Locate the cell with the specified text and output its [X, Y] center coordinate. 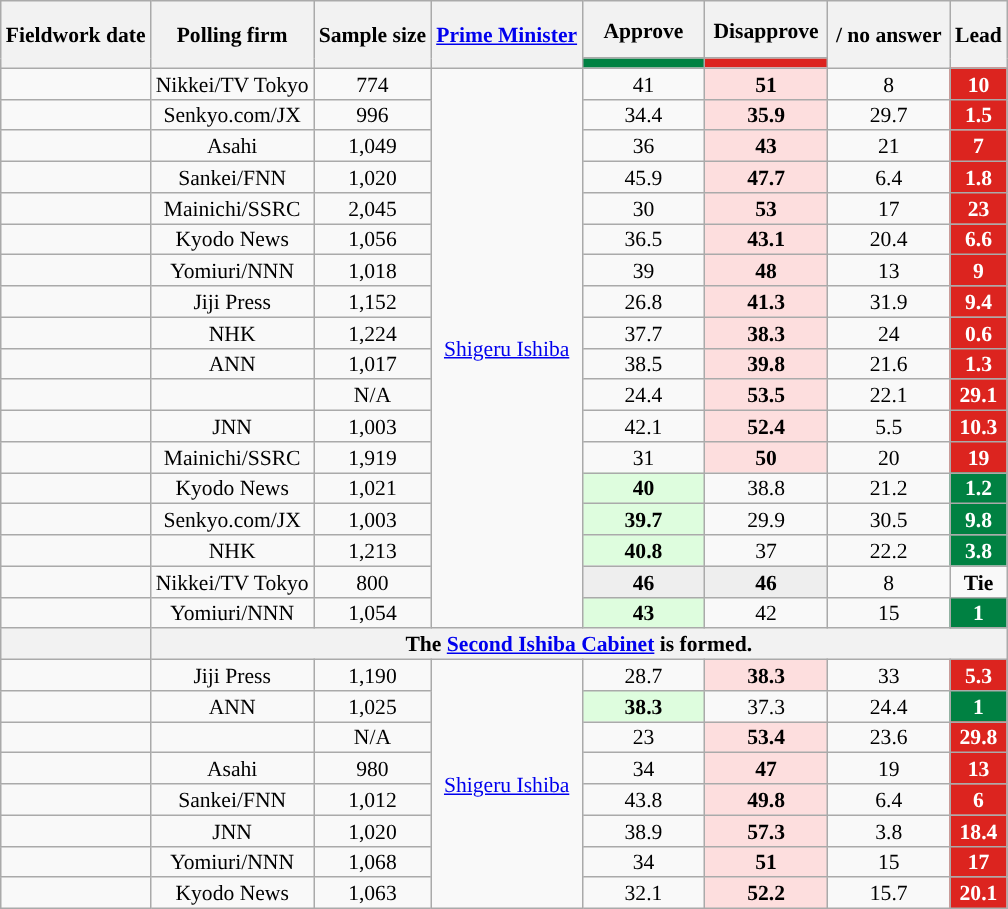
34.4 [644, 114]
9.4 [978, 302]
21.2 [888, 488]
37.3 [766, 706]
1,018 [372, 270]
24 [888, 332]
53.4 [766, 738]
Polling firm [232, 34]
1,190 [372, 676]
9.8 [978, 520]
0.6 [978, 332]
1,021 [372, 488]
Fieldwork date [76, 34]
39.8 [766, 364]
29.7 [888, 114]
15.7 [888, 894]
1,152 [372, 302]
1,919 [372, 458]
53 [766, 208]
/ no answer [888, 34]
43.8 [644, 800]
39.7 [644, 520]
1,056 [372, 240]
39 [644, 270]
52.2 [766, 894]
22.1 [888, 396]
50 [766, 458]
1,025 [372, 706]
Disapprove [766, 30]
21.6 [888, 364]
28.7 [644, 676]
1,213 [372, 550]
6 [978, 800]
38.8 [766, 488]
29.8 [978, 738]
Approve [644, 30]
40 [644, 488]
18.4 [978, 830]
40.8 [644, 550]
30 [644, 208]
41 [644, 84]
42.1 [644, 426]
38.5 [644, 364]
31 [644, 458]
26.8 [644, 302]
35.9 [766, 114]
48 [766, 270]
1.3 [978, 364]
6.6 [978, 240]
Lead [978, 34]
1,068 [372, 862]
1,012 [372, 800]
9 [978, 270]
5.5 [888, 426]
57.3 [766, 830]
20.4 [888, 240]
29.9 [766, 520]
7 [978, 146]
45.9 [644, 178]
774 [372, 84]
38.9 [644, 830]
53.5 [766, 396]
22.2 [888, 550]
37 [766, 550]
Sample size [372, 34]
47.7 [766, 178]
47 [766, 768]
52.4 [766, 426]
36 [644, 146]
37.7 [644, 332]
980 [372, 768]
29.1 [978, 396]
996 [372, 114]
20.1 [978, 894]
23.6 [888, 738]
32.1 [644, 894]
1,063 [372, 894]
2,045 [372, 208]
10 [978, 84]
1,017 [372, 364]
42 [766, 612]
1,049 [372, 146]
1.2 [978, 488]
31.9 [888, 302]
43.1 [766, 240]
5.3 [978, 676]
33 [888, 676]
20 [888, 458]
30.5 [888, 520]
1,054 [372, 612]
41.3 [766, 302]
36.5 [644, 240]
1.8 [978, 178]
21 [888, 146]
800 [372, 582]
Tie [978, 582]
Prime Minister [506, 34]
10.3 [978, 426]
The Second Ishiba Cabinet is formed. [579, 644]
1.5 [978, 114]
49.8 [766, 800]
1,224 [372, 332]
